Pinpoint the cell where the given text exists, returning its (x, y) midpoint coordinate. 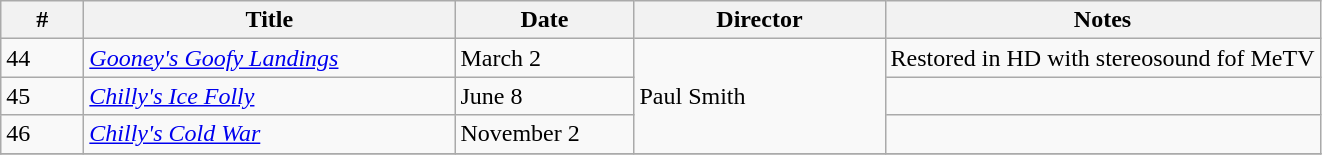
Chilly's Ice Folly (270, 96)
November 2 (544, 134)
Paul Smith (760, 96)
45 (42, 96)
# (42, 20)
46 (42, 134)
Director (760, 20)
June 8 (544, 96)
44 (42, 58)
Notes (1102, 20)
Chilly's Cold War (270, 134)
Date (544, 20)
Title (270, 20)
March 2 (544, 58)
Restored in HD with stereosound fof MeTV (1102, 58)
Gooney's Goofy Landings (270, 58)
